Return (x, y) of the center of cell containing provided text 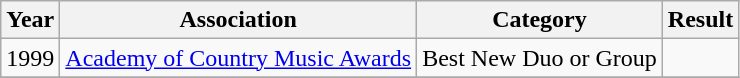
Best New Duo or Group (540, 58)
1999 (30, 58)
Year (30, 20)
Result (700, 20)
Association (238, 20)
Category (540, 20)
Academy of Country Music Awards (238, 58)
